Pinpoint the cell where the given text exists, returning its (X, Y) midpoint coordinate. 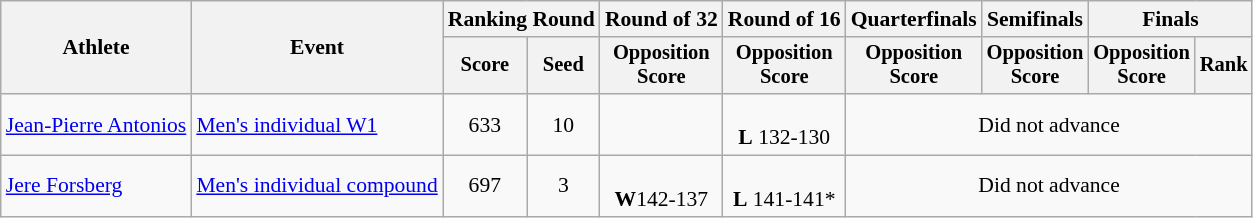
697 (485, 186)
Men's individual W1 (316, 124)
633 (485, 124)
Ranking Round (522, 19)
Semifinals (1036, 19)
Rank (1224, 66)
Round of 32 (662, 19)
Finals (1170, 19)
Jean-Pierre Antonios (96, 124)
Athlete (96, 48)
L 141-141* (784, 186)
Men's individual compound (316, 186)
Quarterfinals (914, 19)
Jere Forsberg (96, 186)
Event (316, 48)
L 132-130 (784, 124)
Score (485, 66)
Round of 16 (784, 19)
Seed (564, 66)
10 (564, 124)
3 (564, 186)
W142-137 (662, 186)
